Search for the cell housing the specified text and yield its (X, Y) center coordinate. 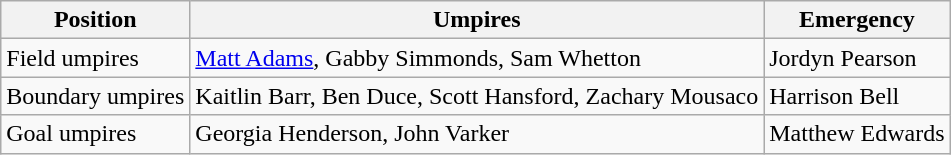
Boundary umpires (96, 96)
Kaitlin Barr, Ben Duce, Scott Hansford, Zachary Mousaco (477, 96)
Jordyn Pearson (857, 58)
Emergency (857, 20)
Position (96, 20)
Umpires (477, 20)
Field umpires (96, 58)
Matt Adams, Gabby Simmonds, Sam Whetton (477, 58)
Goal umpires (96, 134)
Georgia Henderson, John Varker (477, 134)
Harrison Bell (857, 96)
Matthew Edwards (857, 134)
